Search for the cell housing the specified text and yield its (X, Y) center coordinate. 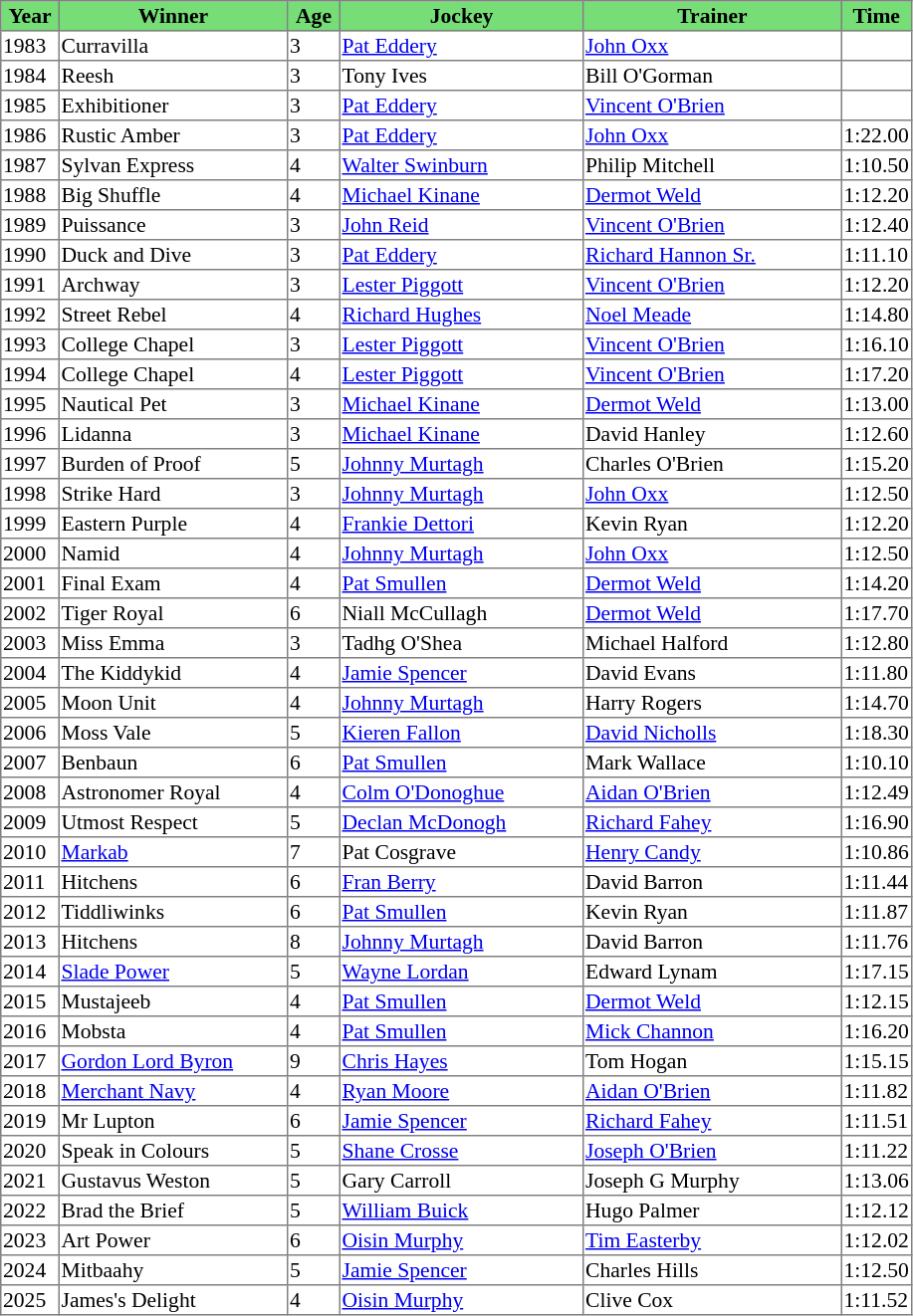
Ryan Moore (461, 1091)
1:11.44 (876, 882)
Fran Berry (461, 882)
1:11.52 (876, 1300)
1:18.30 (876, 733)
Namid (173, 553)
2009 (30, 822)
2017 (30, 1061)
Eastern Purple (173, 524)
1995 (30, 404)
1:13.00 (876, 404)
Duck and Dive (173, 255)
Richard Hughes (461, 315)
Strike Hard (173, 494)
2021 (30, 1181)
2005 (30, 703)
Markab (173, 852)
2018 (30, 1091)
2010 (30, 852)
1989 (30, 225)
Puissance (173, 225)
1:11.82 (876, 1091)
1999 (30, 524)
Exhibitioner (173, 106)
2000 (30, 553)
Mustajeeb (173, 1001)
2019 (30, 1121)
1:11.87 (876, 912)
Archway (173, 285)
Astronomer Royal (173, 792)
Tadhg O'Shea (461, 643)
Philip Mitchell (713, 165)
Pat Cosgrave (461, 852)
1:12.49 (876, 792)
1:14.20 (876, 583)
7 (314, 852)
Tim Easterby (713, 1240)
Merchant Navy (173, 1091)
1:12.60 (876, 434)
Burden of Proof (173, 464)
2003 (30, 643)
1:14.70 (876, 703)
1997 (30, 464)
1991 (30, 285)
1:11.76 (876, 942)
Clive Cox (713, 1300)
8 (314, 942)
Niall McCullagh (461, 613)
1:10.50 (876, 165)
Noel Meade (713, 315)
Tiger Royal (173, 613)
Tiddliwinks (173, 912)
Jockey (461, 16)
1:16.20 (876, 1031)
1990 (30, 255)
Edward Lynam (713, 972)
Wayne Lordan (461, 972)
Bill O'Gorman (713, 76)
Hugo Palmer (713, 1210)
1:11.80 (876, 673)
1:16.10 (876, 344)
Frankie Dettori (461, 524)
1:14.80 (876, 315)
1:12.40 (876, 225)
Mobsta (173, 1031)
The Kiddykid (173, 673)
Walter Swinburn (461, 165)
2022 (30, 1210)
1983 (30, 46)
Shane Crosse (461, 1151)
Joseph O'Brien (713, 1151)
Gary Carroll (461, 1181)
Tom Hogan (713, 1061)
2024 (30, 1270)
Time (876, 16)
1996 (30, 434)
Sylvan Express (173, 165)
1998 (30, 494)
1:10.86 (876, 852)
David Hanley (713, 434)
Brad the Brief (173, 1210)
Kieren Fallon (461, 733)
Declan McDonogh (461, 822)
Colm O'Donoghue (461, 792)
1:17.20 (876, 374)
2020 (30, 1151)
Art Power (173, 1240)
Tony Ives (461, 76)
David Nicholls (713, 733)
2016 (30, 1031)
Year (30, 16)
1:17.15 (876, 972)
Charles O'Brien (713, 464)
1:12.12 (876, 1210)
1:11.51 (876, 1121)
Big Shuffle (173, 195)
Rustic Amber (173, 135)
2025 (30, 1300)
Mitbaahy (173, 1270)
1985 (30, 106)
2023 (30, 1240)
Michael Halford (713, 643)
1:10.10 (876, 763)
1:22.00 (876, 135)
1:15.15 (876, 1061)
2007 (30, 763)
Richard Hannon Sr. (713, 255)
2014 (30, 972)
2011 (30, 882)
Moss Vale (173, 733)
David Evans (713, 673)
Speak in Colours (173, 1151)
Chris Hayes (461, 1061)
1994 (30, 374)
1984 (30, 76)
Curravilla (173, 46)
Slade Power (173, 972)
1:12.80 (876, 643)
2006 (30, 733)
Harry Rogers (713, 703)
Utmost Respect (173, 822)
John Reid (461, 225)
Mark Wallace (713, 763)
1992 (30, 315)
1:11.10 (876, 255)
Mick Channon (713, 1031)
1:12.02 (876, 1240)
2013 (30, 942)
1:11.22 (876, 1151)
1:17.70 (876, 613)
Miss Emma (173, 643)
Nautical Pet (173, 404)
Charles Hills (713, 1270)
1:15.20 (876, 464)
1988 (30, 195)
9 (314, 1061)
Trainer (713, 16)
Mr Lupton (173, 1121)
2012 (30, 912)
2008 (30, 792)
Street Rebel (173, 315)
1:16.90 (876, 822)
2001 (30, 583)
Joseph G Murphy (713, 1181)
Moon Unit (173, 703)
2002 (30, 613)
Lidanna (173, 434)
Benbaun (173, 763)
1:13.06 (876, 1181)
Final Exam (173, 583)
Winner (173, 16)
1993 (30, 344)
Age (314, 16)
1:12.15 (876, 1001)
Gordon Lord Byron (173, 1061)
Gustavus Weston (173, 1181)
2004 (30, 673)
Henry Candy (713, 852)
1986 (30, 135)
William Buick (461, 1210)
2015 (30, 1001)
Reesh (173, 76)
1987 (30, 165)
James's Delight (173, 1300)
